Output the (X, Y) coordinate of the center of the cell containing the given text.  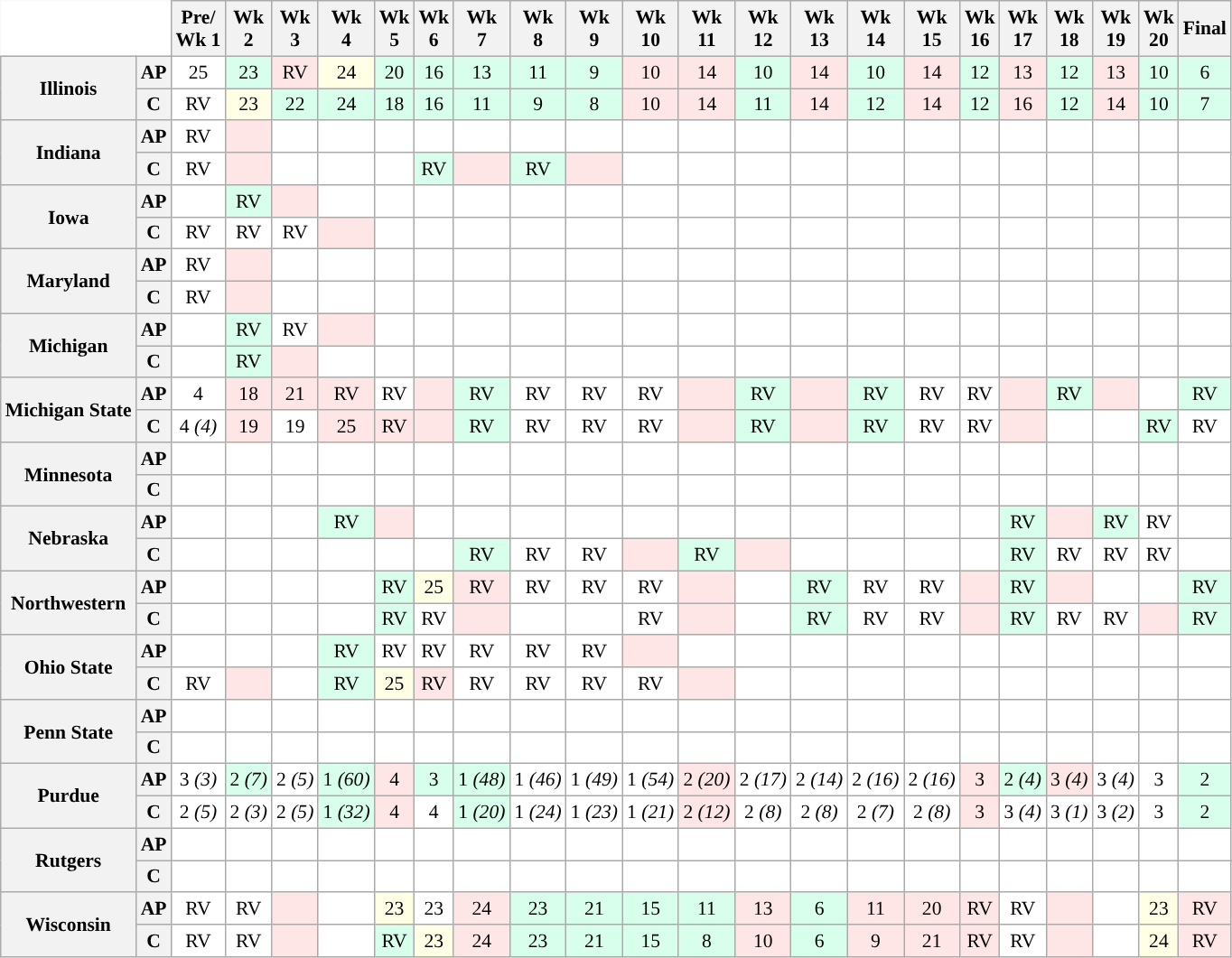
Nebraska (69, 538)
Wk2 (247, 29)
Wk17 (1022, 29)
Wk12 (763, 29)
Wk19 (1116, 29)
Wk13 (819, 29)
1 (24) (537, 813)
Wk20 (1159, 29)
1 (46) (537, 780)
Michigan State (69, 410)
Wk6 (434, 29)
Wk10 (650, 29)
Wk8 (537, 29)
Wk11 (706, 29)
Wk7 (481, 29)
Wk3 (294, 29)
1 (20) (481, 813)
3 (1) (1069, 813)
1 (48) (481, 780)
4 (4) (198, 426)
2 (3) (247, 813)
Wk5 (395, 29)
1 (60) (346, 780)
Wk14 (875, 29)
1 (54) (650, 780)
Michigan (69, 345)
Ohio State (69, 668)
1 (23) (594, 813)
Wk4 (346, 29)
Wk9 (594, 29)
22 (294, 105)
Wisconsin (69, 925)
Indiana (69, 153)
Illinois (69, 88)
2 (17) (763, 780)
7 (1205, 105)
2 (14) (819, 780)
Minnesota (69, 475)
Purdue (69, 796)
Northwestern (69, 603)
Pre/Wk 1 (198, 29)
2 (4) (1022, 780)
Rutgers (69, 860)
Maryland (69, 282)
1 (21) (650, 813)
Wk16 (980, 29)
2 (12) (706, 813)
Wk15 (932, 29)
1 (32) (346, 813)
3 (2) (1116, 813)
Iowa (69, 217)
Final (1205, 29)
Penn State (69, 731)
3 (3) (198, 780)
2 (20) (706, 780)
1 (49) (594, 780)
Wk18 (1069, 29)
